Return [X, Y] of the center of cell containing provided text 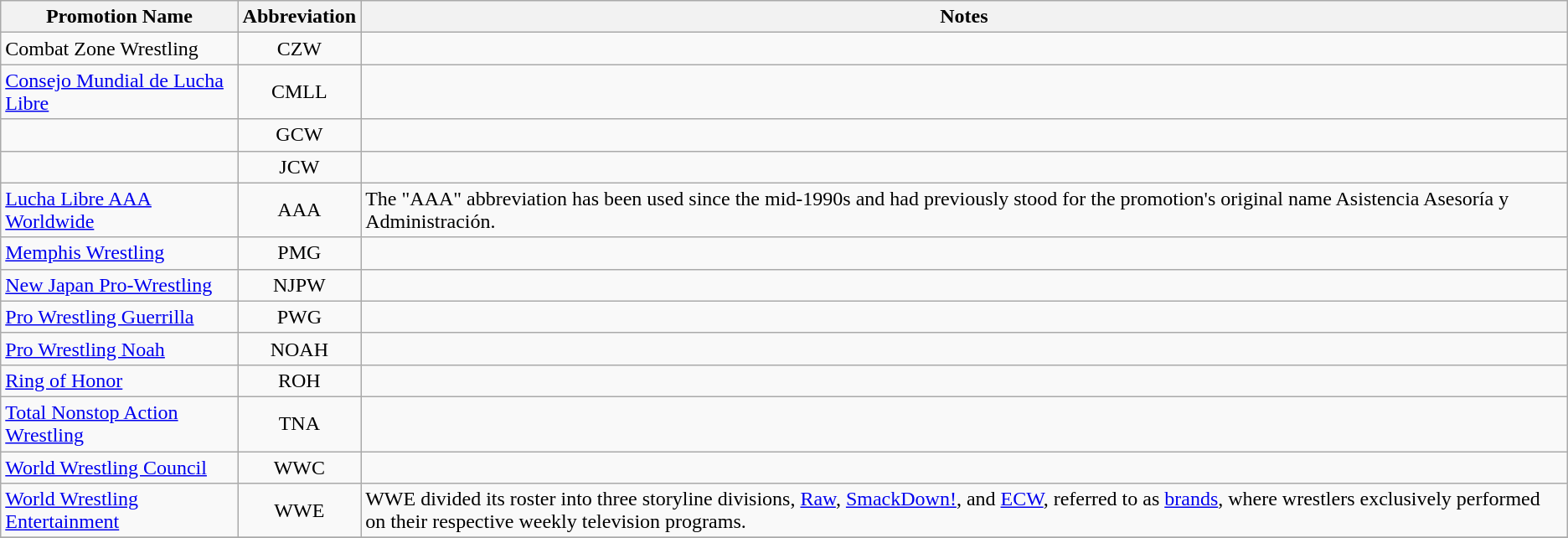
NJPW [300, 285]
Lucha Libre AAA Worldwide [119, 210]
CZW [300, 49]
New Japan Pro-Wrestling [119, 285]
Total Nonstop Action Wrestling [119, 424]
Consejo Mundial de Lucha Libre [119, 92]
Promotion Name [119, 17]
World Wrestling Council [119, 467]
WWC [300, 467]
JCW [300, 167]
World Wrestling Entertainment [119, 511]
Pro Wrestling Noah [119, 349]
AAA [300, 210]
TNA [300, 424]
Ring of Honor [119, 380]
GCW [300, 135]
PWG [300, 317]
Notes [965, 17]
WWE [300, 511]
Pro Wrestling Guerrilla [119, 317]
CMLL [300, 92]
ROH [300, 380]
Memphis Wrestling [119, 253]
NOAH [300, 349]
Combat Zone Wrestling [119, 49]
Abbreviation [300, 17]
PMG [300, 253]
